Determine the (x, y) coordinate at the center of the cell enclosing the given text.  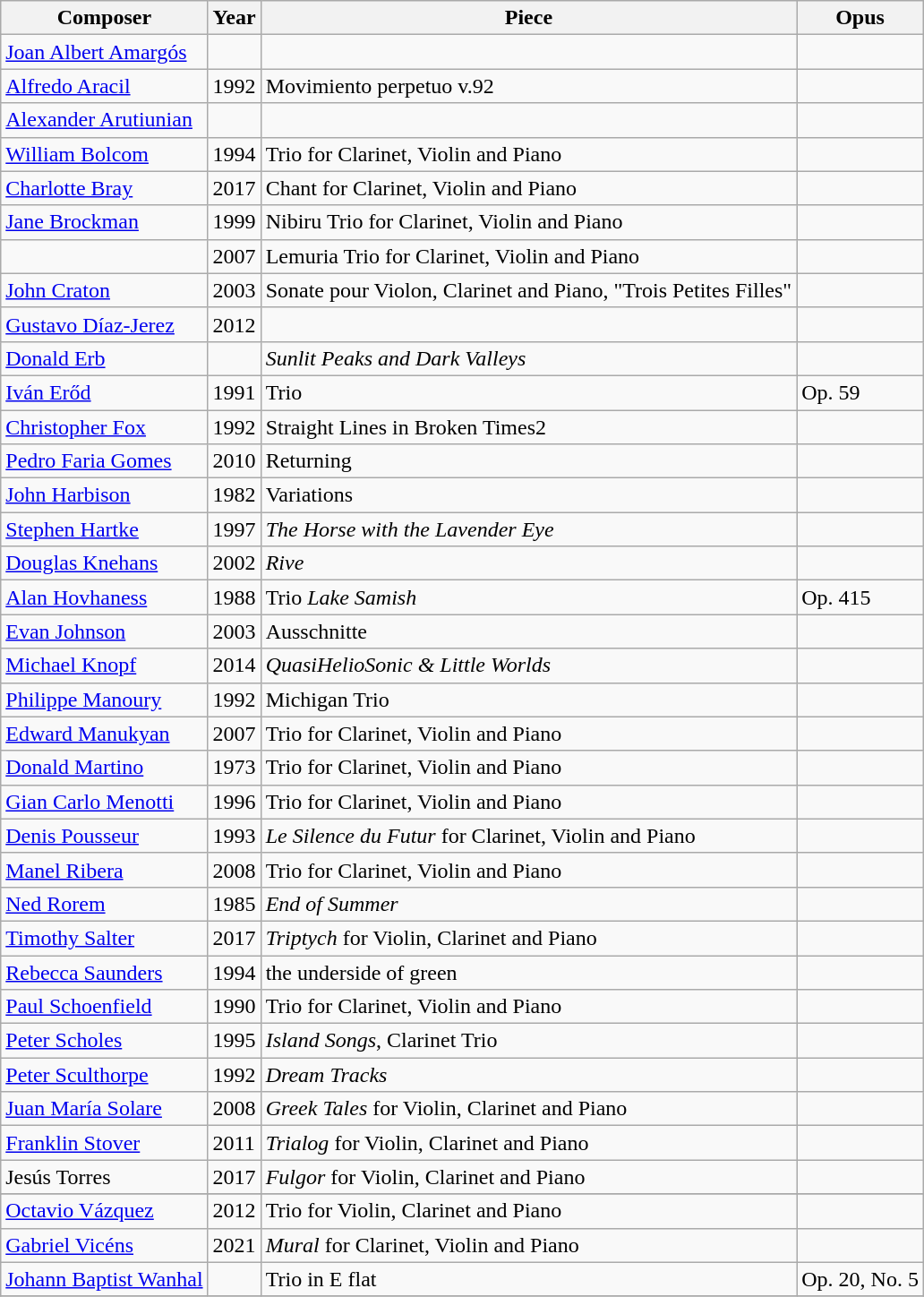
Chant for Clarinet, Violin and Piano (528, 188)
Mural for Clarinet, Violin and Piano (528, 1245)
2002 (235, 563)
Pedro Faria Gomes (104, 461)
Edward Manukyan (104, 734)
Iván Erőd (104, 392)
Composer (104, 18)
Philippe Manoury (104, 700)
1973 (235, 768)
Johann Baptist Wanhal (104, 1279)
1990 (235, 1007)
1997 (235, 529)
Denis Pousseur (104, 836)
Manel Ribera (104, 870)
1999 (235, 222)
The Horse with the Lavender Eye (528, 529)
Op. 59 (860, 392)
Michael Knopf (104, 666)
Jane Brockman (104, 222)
Stephen Hartke (104, 529)
Gabriel Vicéns (104, 1245)
2014 (235, 666)
Octavio Vázquez (104, 1211)
Paul Schoenfield (104, 1007)
Franklin Stover (104, 1143)
Alan Hovhaness (104, 597)
2021 (235, 1245)
1982 (235, 495)
the underside of green (528, 972)
Le Silence du Futur for Clarinet, Violin and Piano (528, 836)
Peter Scholes (104, 1041)
1993 (235, 836)
1991 (235, 392)
Trio for Violin, Clarinet and Piano (528, 1211)
1995 (235, 1041)
Jesús Torres (104, 1177)
Dream Tracks (528, 1075)
End of Summer (528, 904)
Trio Lake Samish (528, 597)
Peter Sculthorpe (104, 1075)
Fulgor for Violin, Clarinet and Piano (528, 1177)
2010 (235, 461)
John Harbison (104, 495)
Greek Tales for Violin, Clarinet and Piano (528, 1109)
Piece (528, 18)
Alexander Arutiunian (104, 120)
Variations (528, 495)
Alfredo Aracil (104, 86)
Triptych for Violin, Clarinet and Piano (528, 938)
Sunlit Peaks and Dark Valleys (528, 358)
Rebecca Saunders (104, 972)
Sonate pour Violon, Clarinet and Piano, "Trois Petites Filles" (528, 290)
Timothy Salter (104, 938)
Island Songs, Clarinet Trio (528, 1041)
Op. 20, No. 5 (860, 1279)
Donald Erb (104, 358)
Op. 415 (860, 597)
QuasiHelioSonic & Little Worlds (528, 666)
Douglas Knehans (104, 563)
Straight Lines in Broken Times2 (528, 427)
Trio (528, 392)
Juan María Solare (104, 1109)
Charlotte Bray (104, 188)
Rive (528, 563)
Gustavo Díaz-Jerez (104, 324)
William Bolcom (104, 154)
1988 (235, 597)
1985 (235, 904)
Movimiento perpetuo v.92 (528, 86)
1996 (235, 802)
Opus (860, 18)
Nibiru Trio for Clarinet, Violin and Piano (528, 222)
John Craton (104, 290)
Trialog for Violin, Clarinet and Piano (528, 1143)
Donald Martino (104, 768)
Ausschnitte (528, 631)
Gian Carlo Menotti (104, 802)
Christopher Fox (104, 427)
2011 (235, 1143)
Ned Rorem (104, 904)
Year (235, 18)
Lemuria Trio for Clarinet, Violin and Piano (528, 256)
Trio in E flat (528, 1279)
Michigan Trio (528, 700)
Returning (528, 461)
Evan Johnson (104, 631)
Joan Albert Amargós (104, 52)
